Pinpoint the cell where the given text exists, returning its [X, Y] midpoint coordinate. 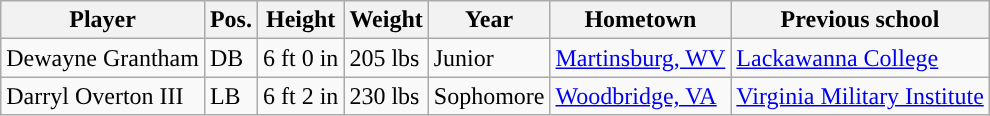
Woodbridge, VA [640, 96]
Lackawanna College [860, 58]
Player [103, 20]
DB [230, 58]
Martinsburg, WV [640, 58]
Height [300, 20]
Virginia Military Institute [860, 96]
Pos. [230, 20]
Junior [489, 58]
LB [230, 96]
Dewayne Grantham [103, 58]
6 ft 2 in [300, 96]
Darryl Overton III [103, 96]
Previous school [860, 20]
Sophomore [489, 96]
Weight [386, 20]
Hometown [640, 20]
Year [489, 20]
230 lbs [386, 96]
6 ft 0 in [300, 58]
205 lbs [386, 58]
